Output the (x, y) coordinate of the center of the cell containing the given text.  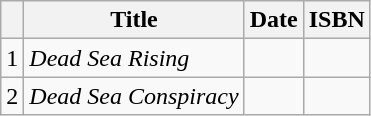
ISBN (336, 20)
Dead Sea Rising (134, 58)
Title (134, 20)
Dead Sea Conspiracy (134, 96)
2 (12, 96)
Date (274, 20)
1 (12, 58)
